Capture the cell that displays the provided text and extract its (x, y) central coordinate. 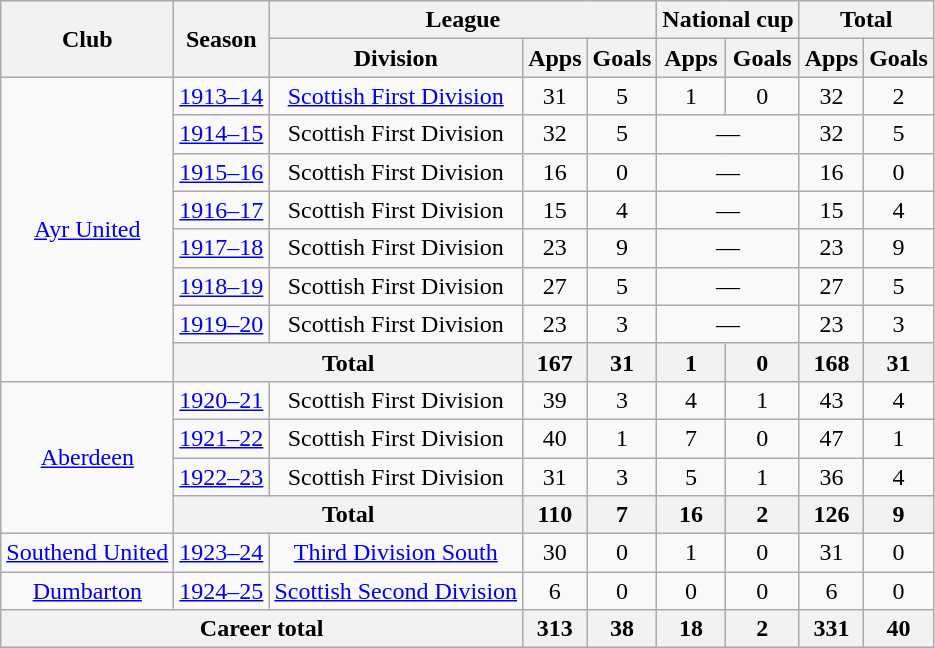
1915–16 (222, 172)
1923–24 (222, 553)
1914–15 (222, 134)
168 (831, 362)
1921–22 (222, 438)
1924–25 (222, 591)
1920–21 (222, 400)
38 (622, 629)
Career total (262, 629)
Third Division South (396, 553)
18 (691, 629)
Southend United (88, 553)
126 (831, 515)
Aberdeen (88, 457)
313 (555, 629)
Season (222, 39)
Ayr United (88, 229)
36 (831, 477)
43 (831, 400)
331 (831, 629)
1919–20 (222, 324)
1916–17 (222, 210)
Club (88, 39)
167 (555, 362)
Scottish Second Division (396, 591)
League (463, 20)
39 (555, 400)
47 (831, 438)
Division (396, 58)
1922–23 (222, 477)
1918–19 (222, 286)
National cup (728, 20)
30 (555, 553)
Dumbarton (88, 591)
1917–18 (222, 248)
1913–14 (222, 96)
110 (555, 515)
